Scan for the cell matching the given text and deliver its [x, y] coordinate at center. 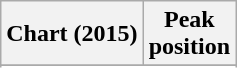
Peakposition [189, 34]
Chart (2015) [72, 34]
